Identify which cell holds the provided text, then report its [x, y] central coordinate. 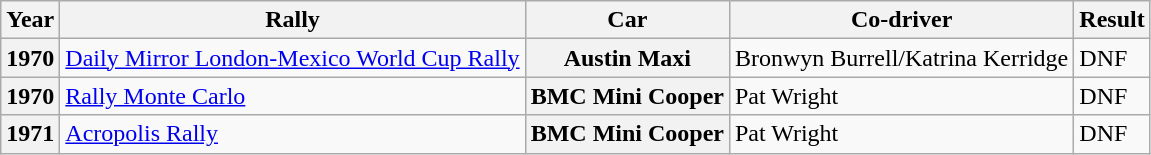
Car [627, 20]
Result [1112, 20]
1971 [30, 134]
Acropolis Rally [292, 134]
Daily Mirror London-Mexico World Cup Rally [292, 58]
Rally Monte Carlo [292, 96]
Austin Maxi [627, 58]
Co-driver [901, 20]
Bronwyn Burrell/Katrina Kerridge [901, 58]
Year [30, 20]
Rally [292, 20]
